Return (x, y) of the center of cell containing provided text 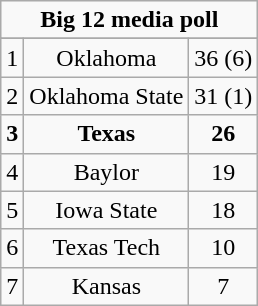
1 (12, 58)
Texas (106, 134)
36 (6) (224, 58)
Oklahoma (106, 58)
Oklahoma State (106, 96)
18 (224, 210)
10 (224, 248)
5 (12, 210)
Baylor (106, 172)
Iowa State (106, 210)
31 (1) (224, 96)
Texas Tech (106, 248)
26 (224, 134)
3 (12, 134)
2 (12, 96)
Big 12 media poll (130, 20)
Kansas (106, 286)
19 (224, 172)
6 (12, 248)
4 (12, 172)
